Locate the cell with the specified text and output its (X, Y) center coordinate. 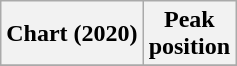
Chart (2020) (72, 34)
Peak position (189, 34)
